Return [x, y] of the center of cell containing provided text 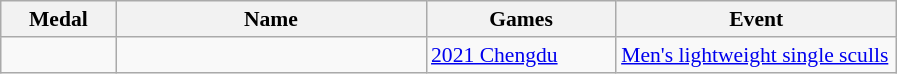
Medal [58, 19]
Name [271, 19]
2021 Chengdu [521, 55]
Games [521, 19]
Event [756, 19]
Men's lightweight single sculls [756, 55]
